Provide the [x, y] coordinate of the cell's center where the given text is located.  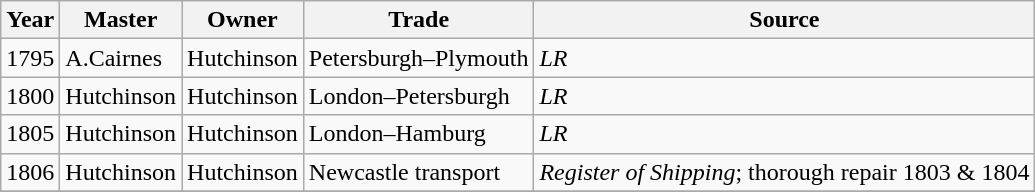
Master [121, 20]
Trade [418, 20]
Source [784, 20]
London–Hamburg [418, 134]
Owner [243, 20]
1806 [30, 172]
London–Petersburgh [418, 96]
1795 [30, 58]
A.Cairnes [121, 58]
Year [30, 20]
1805 [30, 134]
Register of Shipping; thorough repair 1803 & 1804 [784, 172]
Petersburgh–Plymouth [418, 58]
Newcastle transport [418, 172]
1800 [30, 96]
